Identify which cell holds the provided text, then report its [X, Y] central coordinate. 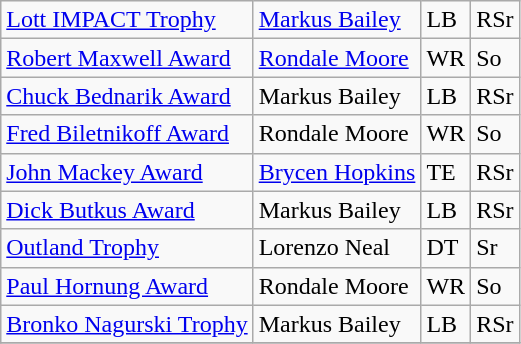
Paul Hornung Award [127, 286]
Outland Trophy [127, 248]
DT [446, 248]
Chuck Bednarik Award [127, 96]
TE [446, 172]
Lott IMPACT Trophy [127, 20]
Brycen Hopkins [337, 172]
Fred Biletnikoff Award [127, 134]
Sr [495, 248]
Dick Butkus Award [127, 210]
Bronko Nagurski Trophy [127, 324]
John Mackey Award [127, 172]
Lorenzo Neal [337, 248]
Robert Maxwell Award [127, 58]
